Capture the cell that displays the provided text and extract its (x, y) central coordinate. 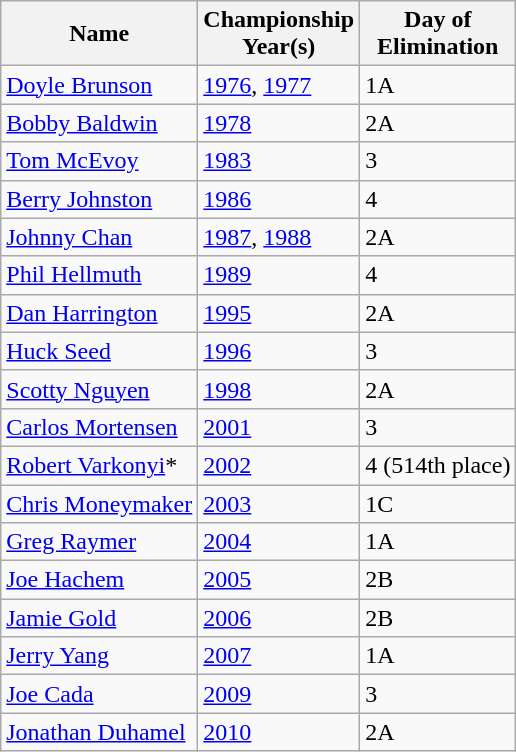
Carlos Mortensen (100, 427)
2004 (279, 542)
1983 (279, 161)
1986 (279, 199)
1C (438, 503)
Chris Moneymaker (100, 503)
Jamie Gold (100, 618)
Doyle Brunson (100, 85)
Robert Varkonyi* (100, 465)
2003 (279, 503)
2005 (279, 580)
Jerry Yang (100, 656)
2010 (279, 732)
Jonathan Duhamel (100, 732)
ChampionshipYear(s) (279, 34)
Bobby Baldwin (100, 123)
Huck Seed (100, 351)
4 (514th place) (438, 465)
Name (100, 34)
2009 (279, 694)
Berry Johnston (100, 199)
Greg Raymer (100, 542)
2007 (279, 656)
Joe Hachem (100, 580)
2002 (279, 465)
Day ofElimination (438, 34)
1996 (279, 351)
1989 (279, 275)
Phil Hellmuth (100, 275)
Johnny Chan (100, 237)
1987, 1988 (279, 237)
Joe Cada (100, 694)
1978 (279, 123)
1976, 1977 (279, 85)
1998 (279, 389)
2001 (279, 427)
Scotty Nguyen (100, 389)
1995 (279, 313)
Tom McEvoy (100, 161)
2006 (279, 618)
Dan Harrington (100, 313)
